Determine the (X, Y) coordinate at the center of the cell enclosing the given text.  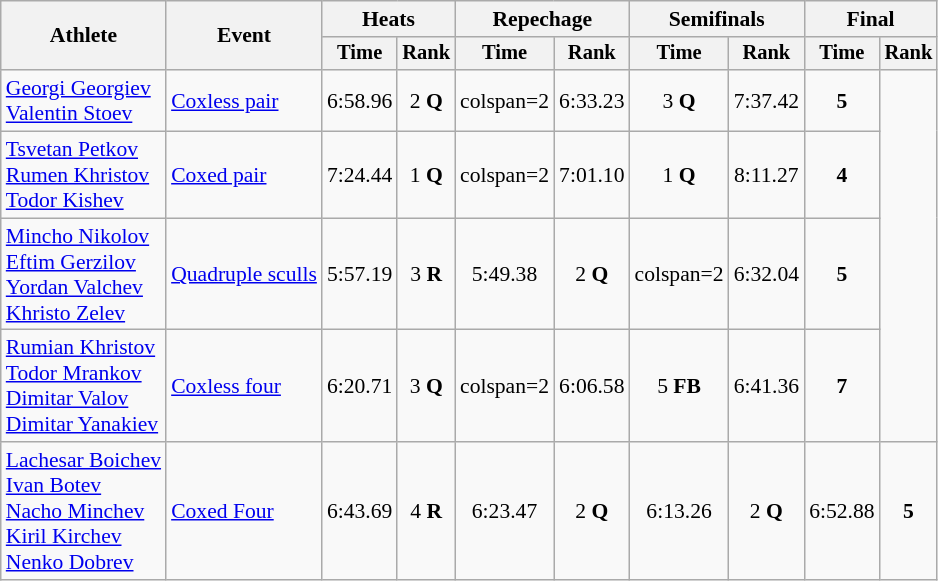
6:32.04 (766, 274)
Tsvetan PetkovRumen KhristovTodor Kishev (84, 176)
7 (842, 386)
4 R (426, 511)
Lachesar BoichevIvan BotevNacho MinchevKiril KirchevNenko Dobrev (84, 511)
Coxed Four (244, 511)
Athlete (84, 36)
8:11.27 (766, 176)
Quadruple sculls (244, 274)
Event (244, 36)
Heats (388, 19)
Coxless pair (244, 100)
5 FB (680, 386)
3 R (426, 274)
Coxless four (244, 386)
Georgi GeorgievValentin Stoev (84, 100)
6:13.26 (680, 511)
Rumian KhristovTodor MrankovDimitar ValovDimitar Yanakiev (84, 386)
6:23.47 (504, 511)
6:06.58 (592, 386)
Mincho NikolovEftim GerzilovYordan ValchevKhristo Zelev (84, 274)
5:49.38 (504, 274)
7:24.44 (360, 176)
6:33.23 (592, 100)
7:37.42 (766, 100)
4 (842, 176)
6:52.88 (842, 511)
7:01.10 (592, 176)
6:58.96 (360, 100)
6:43.69 (360, 511)
Repechage (542, 19)
Final (870, 19)
5:57.19 (360, 274)
Coxed pair (244, 176)
6:20.71 (360, 386)
6:41.36 (766, 386)
Semifinals (718, 19)
